Determine the [x, y] coordinate at the center of the cell enclosing the given text.  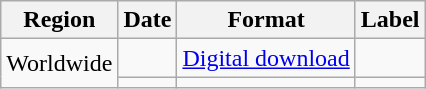
Format [266, 20]
Digital download [266, 58]
Date [148, 20]
Worldwide [60, 64]
Region [60, 20]
Label [390, 20]
